Scan for the cell matching the given text and deliver its (X, Y) coordinate at center. 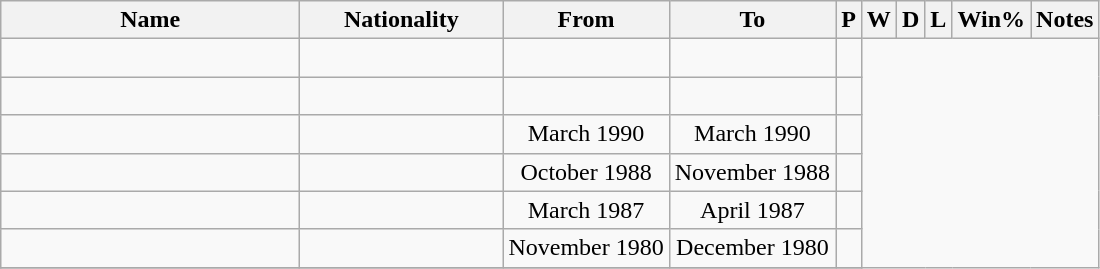
October 1988 (586, 172)
Name (150, 20)
P (849, 20)
To (752, 20)
L (938, 20)
March 1987 (586, 210)
December 1980 (752, 248)
Win% (992, 20)
November 1980 (586, 248)
Notes (1065, 20)
April 1987 (752, 210)
November 1988 (752, 172)
From (586, 20)
W (878, 20)
Nationality (402, 20)
D (910, 20)
